Identify which cell holds the provided text, then report its (X, Y) central coordinate. 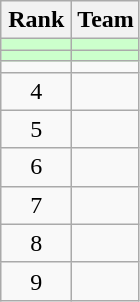
4 (36, 91)
6 (36, 167)
5 (36, 129)
Team (106, 20)
Rank (36, 20)
9 (36, 281)
7 (36, 205)
8 (36, 243)
